Return (x, y) of the center of cell containing provided text 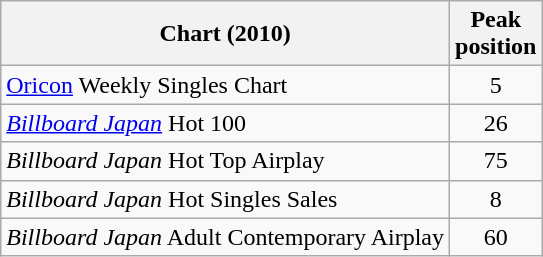
75 (496, 161)
5 (496, 85)
Billboard Japan Hot Singles Sales (226, 199)
Billboard Japan Hot 100 (226, 123)
Chart (2010) (226, 34)
26 (496, 123)
8 (496, 199)
Billboard Japan Hot Top Airplay (226, 161)
Oricon Weekly Singles Chart (226, 85)
Peakposition (496, 34)
Billboard Japan Adult Contemporary Airplay (226, 237)
60 (496, 237)
